For the text-containing cell, return its midpoint in [X, Y] coordinate format. 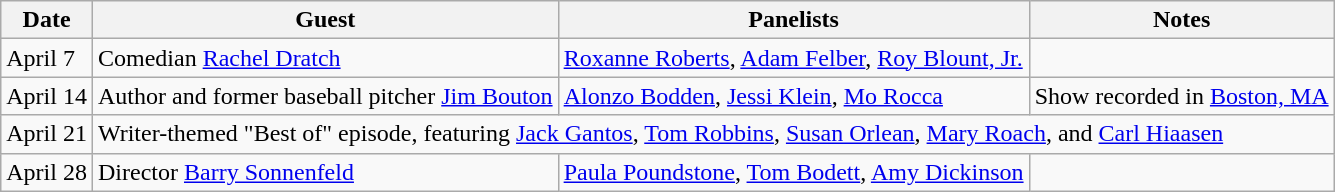
Date [47, 20]
Roxanne Roberts, Adam Felber, Roy Blount, Jr. [794, 58]
Alonzo Bodden, Jessi Klein, Mo Rocca [794, 96]
April 7 [47, 58]
April 14 [47, 96]
Writer-themed "Best of" episode, featuring Jack Gantos, Tom Robbins, Susan Orlean, Mary Roach, and Carl Hiaasen [713, 134]
Notes [1182, 20]
Comedian Rachel Dratch [325, 58]
Director Barry Sonnenfeld [325, 172]
April 28 [47, 172]
Author and former baseball pitcher Jim Bouton [325, 96]
Guest [325, 20]
Paula Poundstone, Tom Bodett, Amy Dickinson [794, 172]
Panelists [794, 20]
April 21 [47, 134]
Show recorded in Boston, MA [1182, 96]
